Capture the cell that displays the provided text and extract its [x, y] central coordinate. 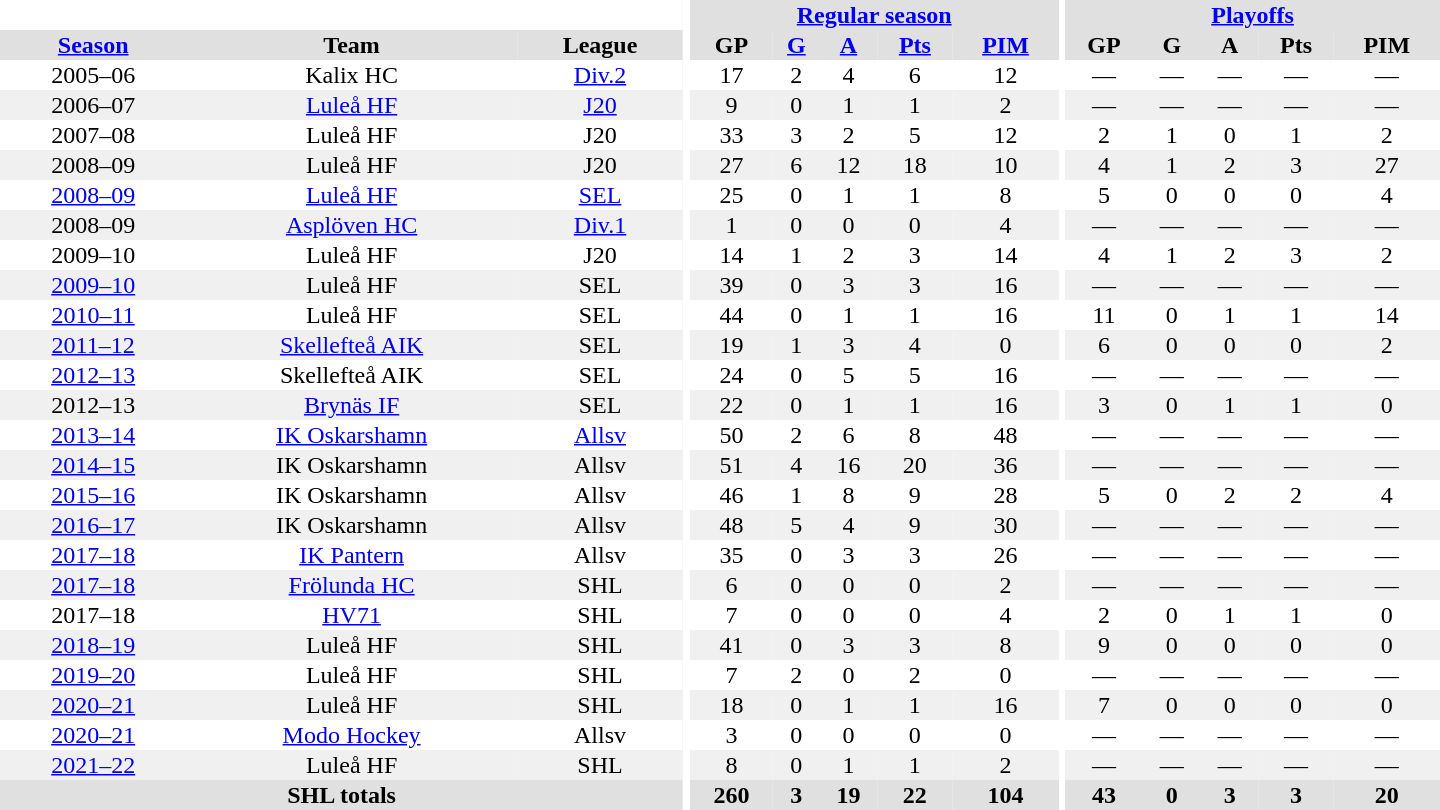
2016–17 [93, 525]
2013–14 [93, 435]
46 [732, 495]
HV71 [352, 615]
44 [732, 315]
35 [732, 555]
260 [732, 795]
IK Pantern [352, 555]
SHL totals [342, 795]
33 [732, 135]
2018–19 [93, 645]
Modo Hockey [352, 735]
Div.1 [600, 225]
2010–11 [93, 315]
10 [1005, 165]
Team [352, 45]
2006–07 [93, 105]
50 [732, 435]
11 [1104, 315]
25 [732, 195]
Asplöven HC [352, 225]
26 [1005, 555]
2005–06 [93, 75]
Kalix HC [352, 75]
League [600, 45]
28 [1005, 495]
2015–16 [93, 495]
2014–15 [93, 465]
2021–22 [93, 765]
43 [1104, 795]
Div.2 [600, 75]
Playoffs [1252, 15]
39 [732, 285]
Brynäs IF [352, 405]
2019–20 [93, 675]
24 [732, 375]
2011–12 [93, 345]
104 [1005, 795]
41 [732, 645]
2007–08 [93, 135]
Season [93, 45]
17 [732, 75]
30 [1005, 525]
Regular season [874, 15]
51 [732, 465]
36 [1005, 465]
Frölunda HC [352, 585]
